Find where the given text appears and provide that cell's center as [x, y] coordinate. 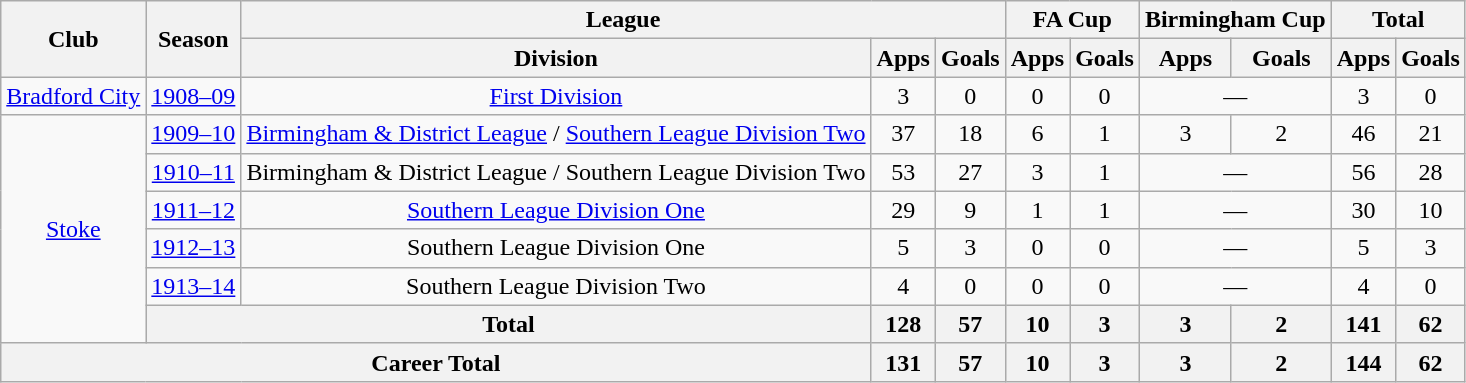
1912–13 [194, 248]
30 [1363, 210]
9 [970, 210]
141 [1363, 324]
Stoke [74, 229]
6 [1037, 134]
Birmingham Cup [1235, 20]
1911–12 [194, 210]
131 [903, 362]
FA Cup [1072, 20]
37 [903, 134]
Season [194, 39]
53 [903, 172]
League [623, 20]
27 [970, 172]
1910–11 [194, 172]
56 [1363, 172]
Division [556, 58]
Southern League Division Two [556, 286]
1913–14 [194, 286]
144 [1363, 362]
18 [970, 134]
28 [1431, 172]
128 [903, 324]
Career Total [436, 362]
Bradford City [74, 96]
Club [74, 39]
First Division [556, 96]
1909–10 [194, 134]
21 [1431, 134]
29 [903, 210]
1908–09 [194, 96]
46 [1363, 134]
